Extract the (X, Y) coordinate from the center of the cell holding the provided text.  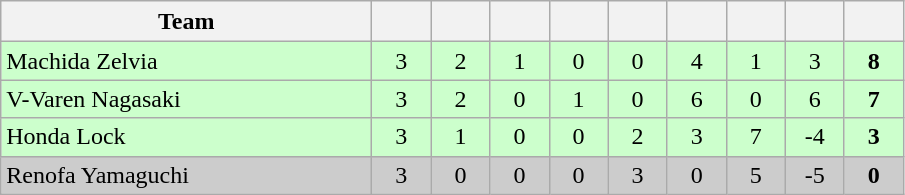
8 (874, 61)
Team (186, 22)
V-Varen Nagasaki (186, 99)
Honda Lock (186, 137)
-5 (814, 175)
Machida Zelvia (186, 61)
5 (756, 175)
4 (696, 61)
Renofa Yamaguchi (186, 175)
-4 (814, 137)
